Search for the cell housing the specified text and yield its (x, y) center coordinate. 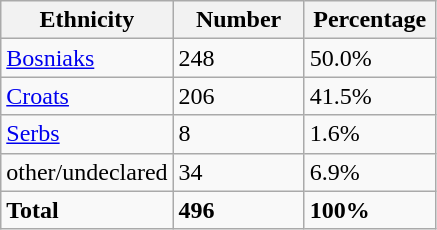
100% (370, 210)
Total (87, 210)
6.9% (370, 172)
Ethnicity (87, 20)
41.5% (370, 96)
248 (238, 58)
Croats (87, 96)
Percentage (370, 20)
8 (238, 134)
Serbs (87, 134)
Bosniaks (87, 58)
50.0% (370, 58)
other/undeclared (87, 172)
206 (238, 96)
1.6% (370, 134)
496 (238, 210)
Number (238, 20)
34 (238, 172)
